Provide the (X, Y) coordinate of the cell's center where the given text is located.  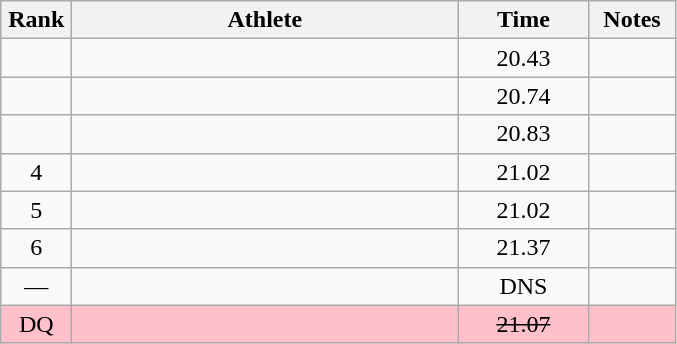
Time (524, 20)
Rank (36, 20)
DNS (524, 286)
21.07 (524, 324)
Notes (632, 20)
6 (36, 248)
4 (36, 172)
20.83 (524, 134)
21.37 (524, 248)
— (36, 286)
DQ (36, 324)
20.74 (524, 96)
20.43 (524, 58)
Athlete (265, 20)
5 (36, 210)
